Identify which cell holds the provided text, then report its [x, y] central coordinate. 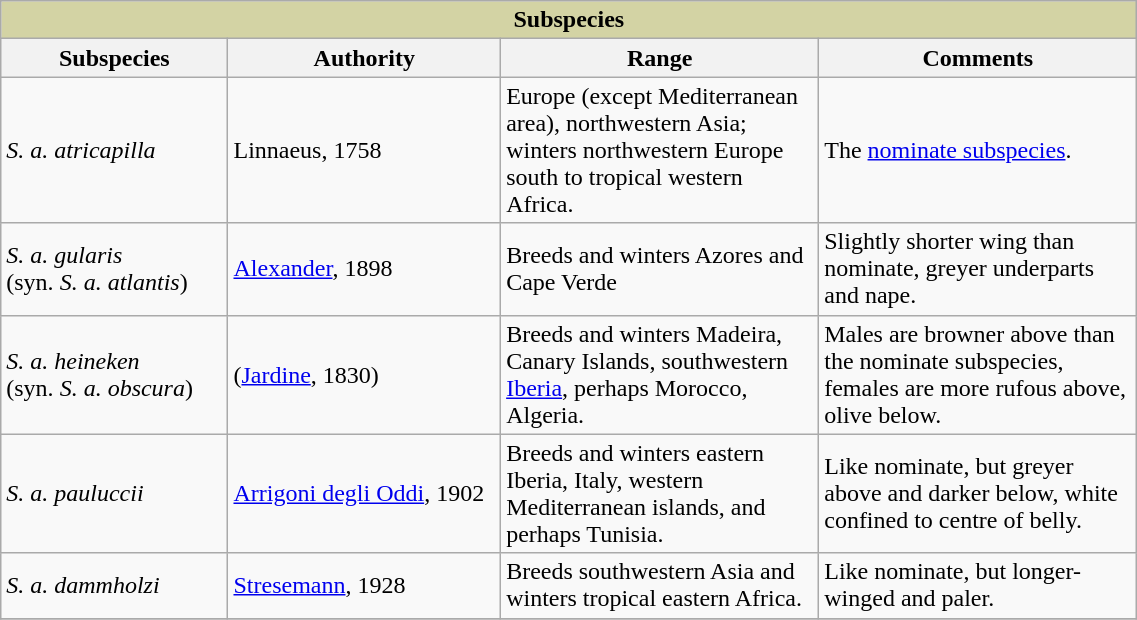
S. a. heineken (syn. S. a. obscura) [114, 374]
Like nominate, but greyer above and darker below, white confined to centre of belly. [978, 494]
Breeds and winters eastern Iberia, Italy, western Mediterranean islands, and perhaps Tunisia. [660, 494]
Arrigoni degli Oddi, 1902 [364, 494]
Slightly shorter wing than nominate, greyer underparts and nape. [978, 269]
Range [660, 58]
Like nominate, but longer-winged and paler. [978, 586]
S. a. pauluccii [114, 494]
Linnaeus, 1758 [364, 150]
S. a. gularis (syn. S. a. atlantis) [114, 269]
The nominate subspecies. [978, 150]
Alexander, 1898 [364, 269]
Authority [364, 58]
(Jardine, 1830) [364, 374]
Breeds and winters Madeira, Canary Islands, southwestern Iberia, perhaps Morocco, Algeria. [660, 374]
Breeds southwestern Asia and winters tropical eastern Africa. [660, 586]
Breeds and winters Azores and Cape Verde [660, 269]
S. a. dammholzi [114, 586]
Males are browner above than the nominate subspecies, females are more rufous above, olive below. [978, 374]
Europe (except Mediterranean area), northwestern Asia; winters northwestern Europe south to tropical western Africa. [660, 150]
Stresemann, 1928 [364, 586]
Comments [978, 58]
S. a. atricapilla [114, 150]
